Pinpoint the cell where the given text exists, returning its [X, Y] midpoint coordinate. 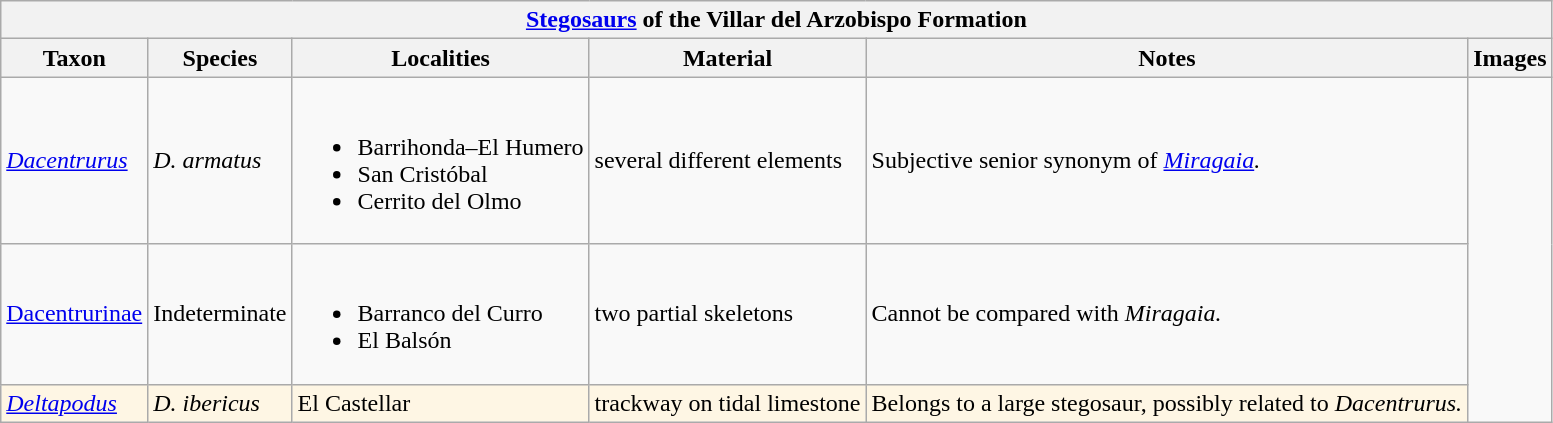
trackway on tidal limestone [728, 403]
Localities [440, 58]
El Castellar [440, 403]
two partial skeletons [728, 314]
Dacentrurinae [74, 314]
Cannot be compared with Miragaia. [1167, 314]
Images [1510, 58]
Deltapodus [74, 403]
Belongs to a large stegosaur, possibly related to Dacentrurus. [1167, 403]
Dacentrurus [74, 160]
Species [220, 58]
D. armatus [220, 160]
D. ibericus [220, 403]
Material [728, 58]
Stegosaurs of the Villar del Arzobispo Formation [776, 20]
Taxon [74, 58]
Barrihonda–El HumeroSan CristóbalCerrito del Olmo [440, 160]
Indeterminate [220, 314]
Barranco del CurroEl Balsón [440, 314]
Subjective senior synonym of Miragaia. [1167, 160]
several different elements [728, 160]
Notes [1167, 58]
